Return [X, Y] of the center of cell containing provided text 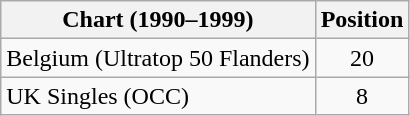
8 [362, 96]
Chart (1990–1999) [158, 20]
20 [362, 58]
UK Singles (OCC) [158, 96]
Position [362, 20]
Belgium (Ultratop 50 Flanders) [158, 58]
